For the text-containing cell, return its midpoint in (x, y) coordinate format. 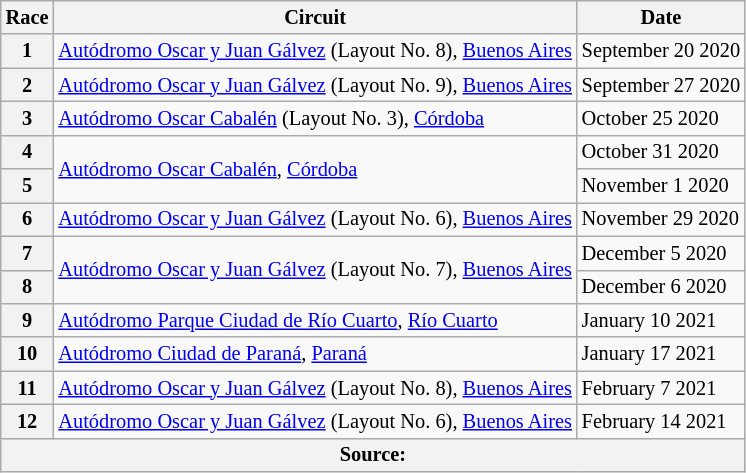
Autódromo Parque Ciudad de Río Cuarto, Río Cuarto (314, 320)
3 (28, 118)
September 20 2020 (661, 51)
12 (28, 421)
January 17 2021 (661, 354)
Autódromo Oscar y Juan Gálvez (Layout No. 9), Buenos Aires (314, 85)
December 6 2020 (661, 287)
6 (28, 219)
9 (28, 320)
8 (28, 287)
October 25 2020 (661, 118)
Autódromo Oscar Cabalén (Layout No. 3), Córdoba (314, 118)
4 (28, 152)
Autódromo Ciudad de Paraná, Paraná (314, 354)
Race (28, 17)
10 (28, 354)
7 (28, 253)
October 31 2020 (661, 152)
February 14 2021 (661, 421)
Source: (373, 455)
September 27 2020 (661, 85)
Autódromo Oscar Cabalén, Córdoba (314, 168)
November 29 2020 (661, 219)
5 (28, 186)
December 5 2020 (661, 253)
2 (28, 85)
November 1 2020 (661, 186)
February 7 2021 (661, 388)
11 (28, 388)
1 (28, 51)
Autódromo Oscar y Juan Gálvez (Layout No. 7), Buenos Aires (314, 270)
Date (661, 17)
January 10 2021 (661, 320)
Circuit (314, 17)
